Return the (X, Y) coordinate for the center point of the cell that contains the specified text.  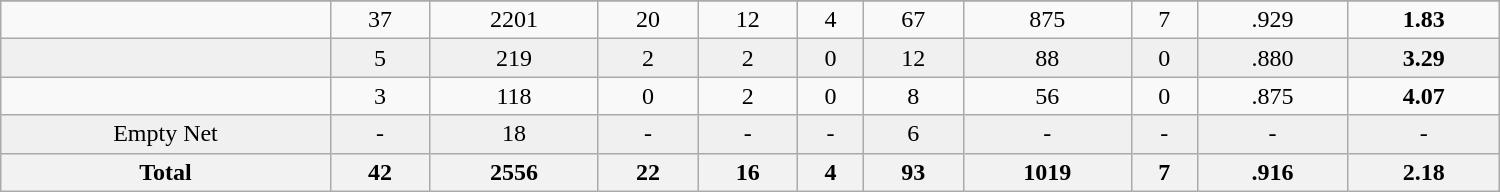
6 (913, 134)
37 (380, 20)
219 (514, 58)
88 (1047, 58)
3.29 (1424, 58)
.929 (1272, 20)
22 (648, 172)
4.07 (1424, 96)
3 (380, 96)
18 (514, 134)
1019 (1047, 172)
.875 (1272, 96)
2556 (514, 172)
8 (913, 96)
118 (514, 96)
93 (913, 172)
1.83 (1424, 20)
Empty Net (166, 134)
16 (748, 172)
67 (913, 20)
5 (380, 58)
875 (1047, 20)
2201 (514, 20)
.880 (1272, 58)
Total (166, 172)
.916 (1272, 172)
42 (380, 172)
20 (648, 20)
2.18 (1424, 172)
56 (1047, 96)
